Locate the cell with the specified text and output its [X, Y] center coordinate. 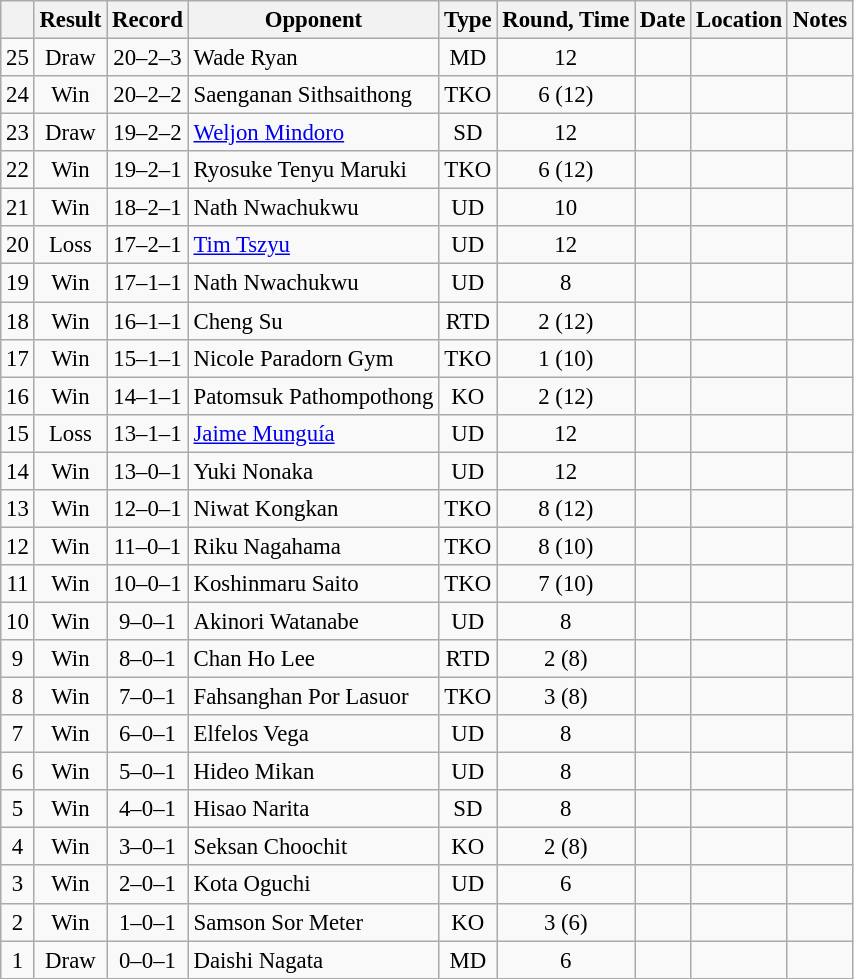
3–0–1 [148, 847]
1–0–1 [148, 922]
13–1–1 [148, 433]
Patomsuk Pathompothong [313, 396]
15–1–1 [148, 358]
5–0–1 [148, 772]
18 [18, 321]
8–0–1 [148, 659]
Round, Time [566, 20]
22 [18, 170]
Nicole Paradorn Gym [313, 358]
Location [740, 20]
24 [18, 95]
20 [18, 245]
Koshinmaru Saito [313, 584]
7 [18, 734]
19 [18, 283]
19–2–2 [148, 133]
2 [18, 922]
23 [18, 133]
Elfelos Vega [313, 734]
Niwat Kongkan [313, 509]
15 [18, 433]
3 (8) [566, 697]
19–2–1 [148, 170]
14–1–1 [148, 396]
Notes [820, 20]
6–0–1 [148, 734]
1 (10) [566, 358]
11 [18, 584]
5 [18, 809]
4 [18, 847]
17 [18, 358]
Weljon Mindoro [313, 133]
17–1–1 [148, 283]
0–0–1 [148, 960]
10–0–1 [148, 584]
Kota Oguchi [313, 885]
Record [148, 20]
Type [468, 20]
Hisao Narita [313, 809]
Result [70, 20]
25 [18, 58]
17–2–1 [148, 245]
13 [18, 509]
3 [18, 885]
Samson Sor Meter [313, 922]
Saenganan Sithsaithong [313, 95]
8 (12) [566, 509]
Hideo Mikan [313, 772]
9–0–1 [148, 621]
12–0–1 [148, 509]
Daishi Nagata [313, 960]
13–0–1 [148, 471]
11–0–1 [148, 546]
4–0–1 [148, 809]
7 (10) [566, 584]
16–1–1 [148, 321]
Ryosuke Tenyu Maruki [313, 170]
8 (10) [566, 546]
21 [18, 208]
Riku Nagahama [313, 546]
Date [663, 20]
Cheng Su [313, 321]
Opponent [313, 20]
Tim Tszyu [313, 245]
Akinori Watanabe [313, 621]
20–2–3 [148, 58]
14 [18, 471]
Wade Ryan [313, 58]
Chan Ho Lee [313, 659]
Yuki Nonaka [313, 471]
Fahsanghan Por Lasuor [313, 697]
18–2–1 [148, 208]
2–0–1 [148, 885]
Seksan Choochit [313, 847]
9 [18, 659]
3 (6) [566, 922]
7–0–1 [148, 697]
20–2–2 [148, 95]
1 [18, 960]
16 [18, 396]
Jaime Munguía [313, 433]
